Scan for the cell matching the given text and deliver its (X, Y) coordinate at center. 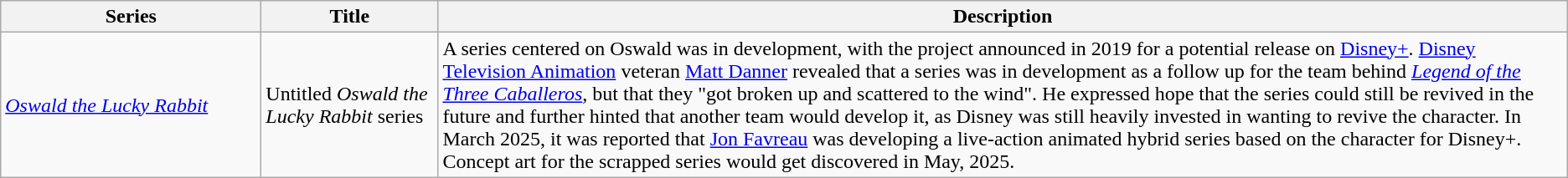
Description (1003, 17)
Oswald the Lucky Rabbit (131, 105)
Untitled Oswald the Lucky Rabbit series (350, 105)
Series (131, 17)
Title (350, 17)
